Return the [x, y] coordinate for the center point of the cell that contains the specified text.  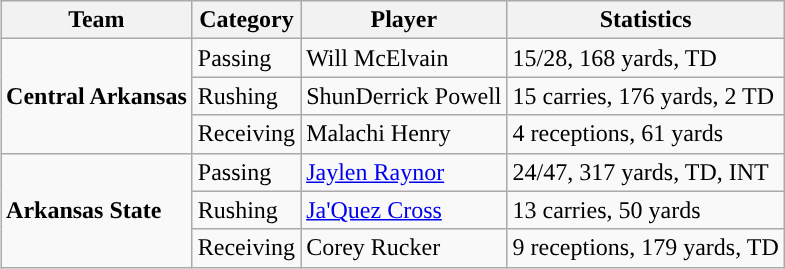
Player [404, 20]
Malachi Henry [404, 134]
ShunDerrick Powell [404, 96]
9 receptions, 179 yards, TD [646, 248]
15/28, 168 yards, TD [646, 58]
13 carries, 50 yards [646, 210]
Jaylen Raynor [404, 172]
Central Arkansas [97, 96]
24/47, 317 yards, TD, INT [646, 172]
Statistics [646, 20]
4 receptions, 61 yards [646, 134]
Ja'Quez Cross [404, 210]
Corey Rucker [404, 248]
Arkansas State [97, 210]
Team [97, 20]
15 carries, 176 yards, 2 TD [646, 96]
Category [246, 20]
Will McElvain [404, 58]
